Find where the given text appears and provide that cell's center as [X, Y] coordinate. 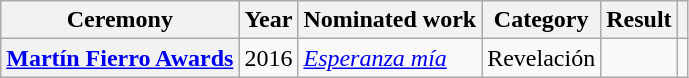
Year [268, 20]
Nominated work [390, 20]
Ceremony [120, 20]
Result [639, 20]
Martín Fierro Awards [120, 58]
Revelación [542, 58]
Category [542, 20]
2016 [268, 58]
Esperanza mía [390, 58]
